Pinpoint the cell where the given text exists, returning its (x, y) midpoint coordinate. 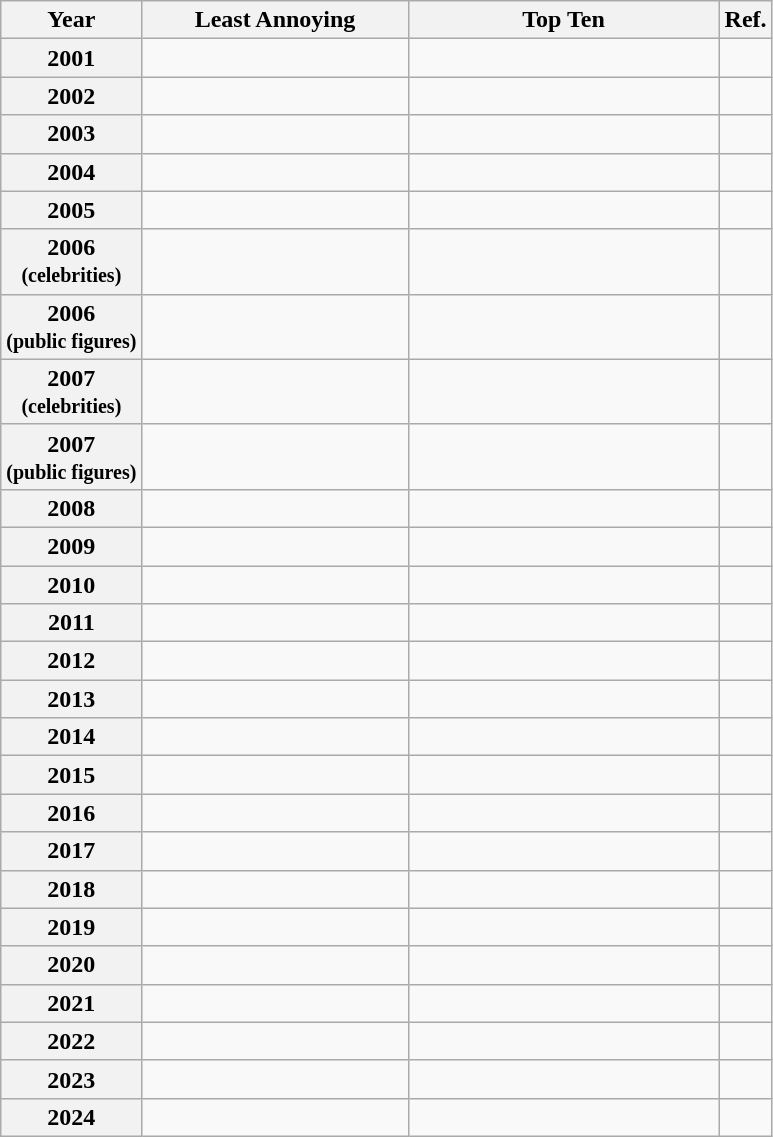
2012 (72, 661)
2004 (72, 172)
2005 (72, 210)
2007(celebrities) (72, 392)
2019 (72, 927)
2006(public figures) (72, 326)
2007(public figures) (72, 456)
2008 (72, 508)
2023 (72, 1079)
Year (72, 20)
2016 (72, 813)
2011 (72, 623)
2017 (72, 851)
Least Annoying (275, 20)
2009 (72, 546)
2006(celebrities) (72, 262)
2014 (72, 737)
2018 (72, 889)
2003 (72, 134)
2002 (72, 96)
2013 (72, 699)
Ref. (746, 20)
2020 (72, 965)
2001 (72, 58)
2010 (72, 585)
Top Ten (564, 20)
2021 (72, 1003)
2022 (72, 1041)
2024 (72, 1117)
2015 (72, 775)
